Return [x, y] of the center of cell containing provided text 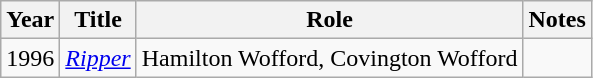
1996 [30, 58]
Hamilton Wofford, Covington Wofford [330, 58]
Role [330, 20]
Title [98, 20]
Notes [557, 20]
Year [30, 20]
Ripper [98, 58]
